From the cell containing the given text, extract its center point as [x, y] coordinate. 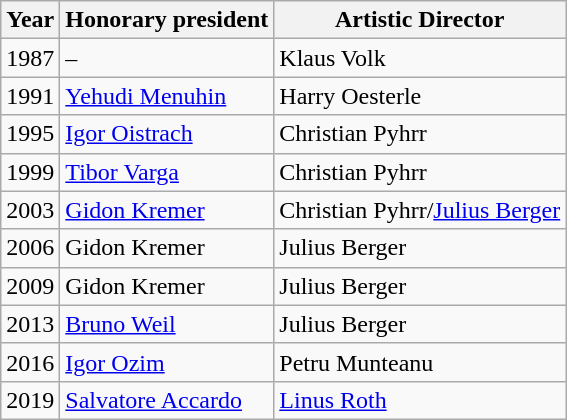
Yehudi Menuhin [167, 96]
Year [30, 20]
2013 [30, 324]
2016 [30, 362]
1995 [30, 134]
1991 [30, 96]
Petru Munteanu [420, 362]
Christian Pyhrr/Julius Berger [420, 210]
1987 [30, 58]
Bruno Weil [167, 324]
2006 [30, 248]
Harry Oesterle [420, 96]
Igor Ozim [167, 362]
Klaus Volk [420, 58]
2003 [30, 210]
2019 [30, 400]
Salvatore Accardo [167, 400]
Honorary president [167, 20]
1999 [30, 172]
2009 [30, 286]
Linus Roth [420, 400]
– [167, 58]
Igor Oistrach [167, 134]
Tibor Varga [167, 172]
Artistic Director [420, 20]
